Identify which cell holds the provided text, then report its (x, y) central coordinate. 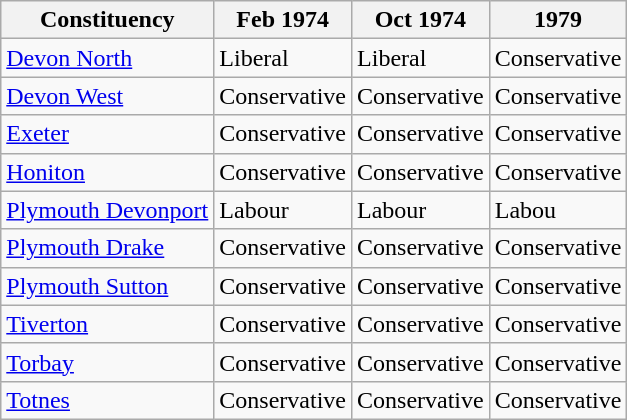
Honiton (108, 172)
Plymouth Sutton (108, 286)
Plymouth Devonport (108, 210)
Devon West (108, 96)
1979 (558, 20)
Devon North (108, 58)
Labou (558, 210)
Totnes (108, 400)
Oct 1974 (421, 20)
Feb 1974 (283, 20)
Torbay (108, 362)
Exeter (108, 134)
Plymouth Drake (108, 248)
Tiverton (108, 324)
Constituency (108, 20)
